Capture the cell that displays the provided text and extract its (x, y) central coordinate. 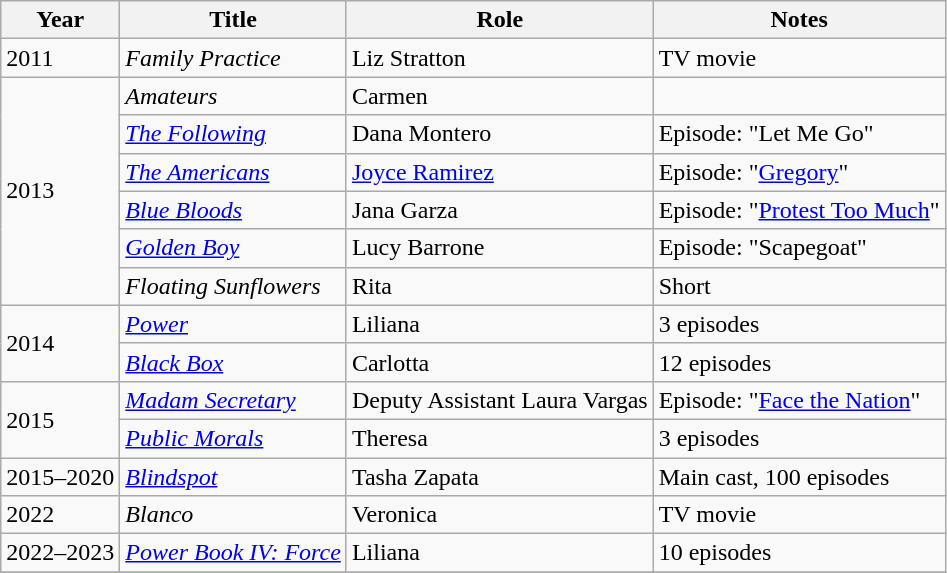
Blindspot (234, 477)
Year (60, 20)
Episode: "Scapegoat" (799, 248)
Blue Bloods (234, 210)
Lucy Barrone (500, 248)
2015–2020 (60, 477)
12 episodes (799, 362)
The Following (234, 134)
Tasha Zapata (500, 477)
Episode: "Protest Too Much" (799, 210)
Episode: "Face the Nation" (799, 400)
The Americans (234, 172)
Joyce Ramirez (500, 172)
Carmen (500, 96)
Amateurs (234, 96)
Title (234, 20)
Notes (799, 20)
Role (500, 20)
Rita (500, 286)
Main cast, 100 episodes (799, 477)
2014 (60, 343)
Black Box (234, 362)
Liz Stratton (500, 58)
2015 (60, 419)
2022 (60, 515)
Short (799, 286)
Carlotta (500, 362)
Theresa (500, 438)
2011 (60, 58)
Power (234, 324)
Dana Montero (500, 134)
Public Morals (234, 438)
Blanco (234, 515)
Madam Secretary (234, 400)
Family Practice (234, 58)
Episode: "Let Me Go" (799, 134)
Deputy Assistant Laura Vargas (500, 400)
2022–2023 (60, 553)
10 episodes (799, 553)
Power Book IV: Force (234, 553)
Episode: "Gregory" (799, 172)
Veronica (500, 515)
2013 (60, 191)
Golden Boy (234, 248)
Floating Sunflowers (234, 286)
Jana Garza (500, 210)
